Detect which cell encompasses the target text, then output its [X, Y] center coordinate. 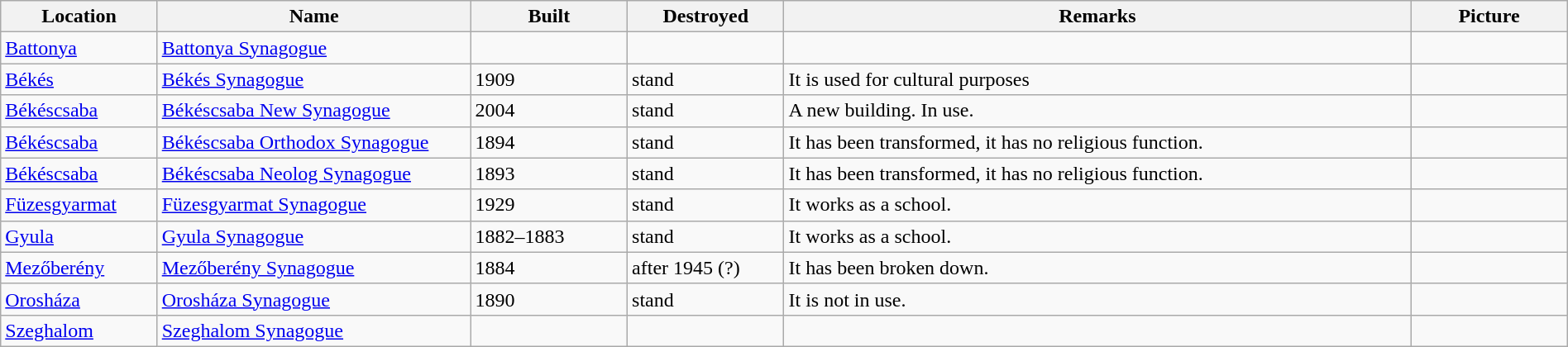
Remarks [1097, 17]
Békéscsaba Orthodox Synagogue [314, 142]
It has been broken down. [1097, 268]
after 1945 (?) [706, 268]
Szeghalom Synagogue [314, 330]
Mezőberény [79, 268]
1894 [549, 142]
1929 [549, 205]
Mezőberény Synagogue [314, 268]
Békéscsaba New Synagogue [314, 111]
Battonya [79, 48]
Szeghalom [79, 330]
Battonya Synagogue [314, 48]
Orosháza [79, 299]
Destroyed [706, 17]
1893 [549, 173]
Name [314, 17]
A new building. In use. [1097, 111]
Picture [1489, 17]
Built [549, 17]
1884 [549, 268]
Gyula Synagogue [314, 236]
Location [79, 17]
1909 [549, 79]
Orosháza Synagogue [314, 299]
It is used for cultural purposes [1097, 79]
Gyula [79, 236]
2004 [549, 111]
Békés [79, 79]
1882–1883 [549, 236]
Békés Synagogue [314, 79]
Békéscsaba Neolog Synagogue [314, 173]
Füzesgyarmat [79, 205]
1890 [549, 299]
Füzesgyarmat Synagogue [314, 205]
It is not in use. [1097, 299]
